Return the [X, Y] coordinate for the center point of the cell that contains the specified text.  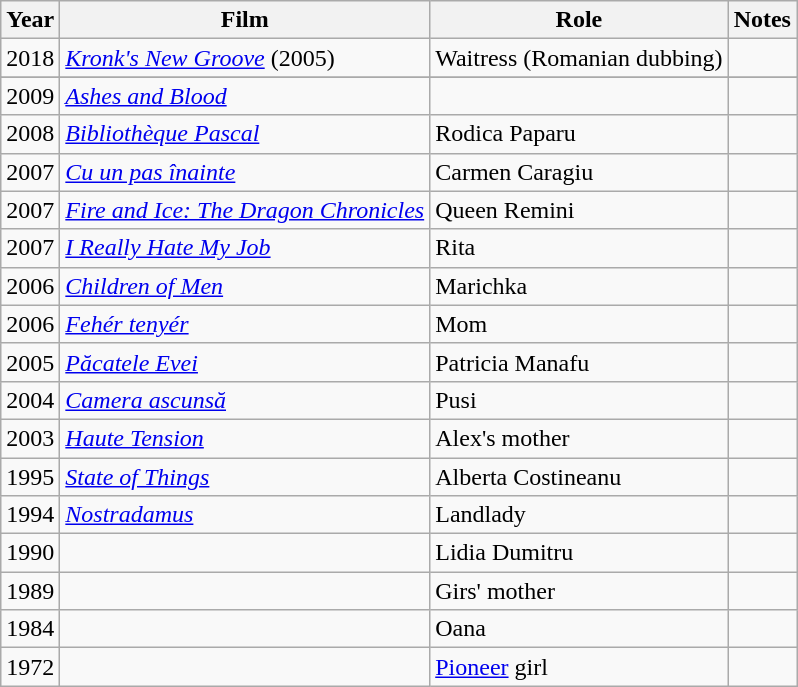
Fire and Ice: The Dragon Chronicles [245, 210]
Marichka [579, 286]
Alberta Costineanu [579, 477]
Queen Remini [579, 210]
2008 [30, 134]
Fehér tenyér [245, 324]
2018 [30, 58]
1972 [30, 667]
Role [579, 20]
Film [245, 20]
Rodica Paparu [579, 134]
Camera ascunsă [245, 400]
Patricia Manafu [579, 362]
Nostradamus [245, 515]
1995 [30, 477]
Children of Men [245, 286]
Waitress (Romanian dubbing) [579, 58]
Lidia Dumitru [579, 553]
Pusi [579, 400]
Rita [579, 248]
Bibliothèque Pascal [245, 134]
2003 [30, 438]
Mom [579, 324]
Alex's mother [579, 438]
Girs' mother [579, 591]
Oana [579, 629]
Landlady [579, 515]
Haute Tension [245, 438]
Pioneer girl [579, 667]
Kronk's New Groove (2005) [245, 58]
1989 [30, 591]
State of Things [245, 477]
2005 [30, 362]
Year [30, 20]
Carmen Caragiu [579, 172]
Ashes and Blood [245, 96]
1990 [30, 553]
Notes [762, 20]
1994 [30, 515]
I Really Hate My Job [245, 248]
Păcatele Evei [245, 362]
Cu un pas înainte [245, 172]
1984 [30, 629]
2009 [30, 96]
2004 [30, 400]
